Provide the (x, y) coordinate of the cell's center where the given text is located.  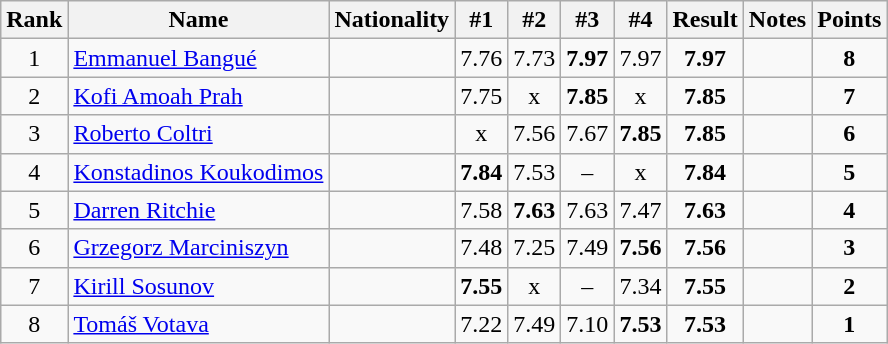
Darren Ritchie (198, 210)
Tomáš Votava (198, 324)
Konstadinos Koukodimos (198, 172)
#1 (482, 20)
7.47 (640, 210)
7.25 (534, 248)
7.58 (482, 210)
Nationality (392, 20)
Kofi Amoah Prah (198, 96)
Grzegorz Marciniszyn (198, 248)
7.73 (534, 58)
Name (198, 20)
7.67 (588, 134)
7.10 (588, 324)
Roberto Coltri (198, 134)
Emmanuel Bangué (198, 58)
#3 (588, 20)
Notes (777, 20)
7.48 (482, 248)
#2 (534, 20)
7.75 (482, 96)
Rank (34, 20)
#4 (640, 20)
7.22 (482, 324)
Points (850, 20)
Kirill Sosunov (198, 286)
Result (705, 20)
7.34 (640, 286)
7.76 (482, 58)
